Identify which cell holds the provided text, then report its (X, Y) central coordinate. 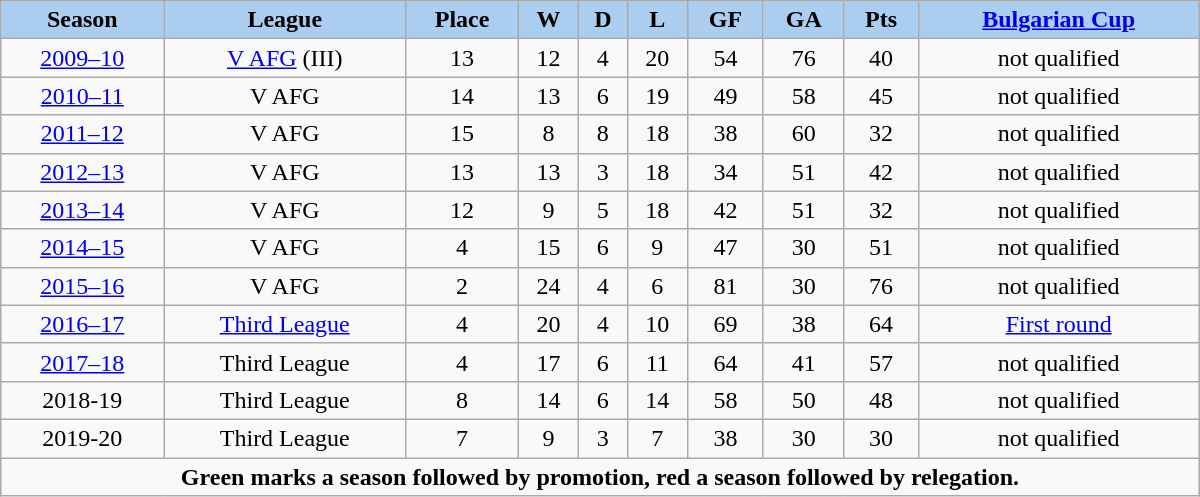
54 (725, 58)
2019-20 (82, 438)
GA (804, 20)
V AFG (III) (285, 58)
2013–14 (82, 210)
2018-19 (82, 400)
11 (657, 362)
45 (881, 96)
Green marks a season followed by promotion, red a season followed by relegation. (600, 477)
Bulgarian Cup (1058, 20)
2009–10 (82, 58)
69 (725, 324)
League (285, 20)
2010–11 (82, 96)
Season (82, 20)
2016–17 (82, 324)
50 (804, 400)
First round (1058, 324)
60 (804, 134)
2011–12 (82, 134)
Place (462, 20)
40 (881, 58)
2015–16 (82, 286)
17 (548, 362)
81 (725, 286)
49 (725, 96)
GF (725, 20)
24 (548, 286)
2014–15 (82, 248)
L (657, 20)
47 (725, 248)
2017–18 (82, 362)
41 (804, 362)
5 (604, 210)
19 (657, 96)
W (548, 20)
D (604, 20)
48 (881, 400)
10 (657, 324)
2 (462, 286)
Pts (881, 20)
34 (725, 172)
57 (881, 362)
2012–13 (82, 172)
